Provide the [x, y] coordinate of the cell's center where the given text is located.  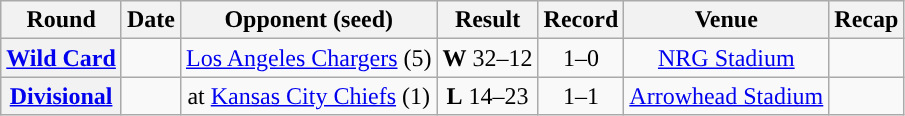
Wild Card [62, 58]
Venue [726, 20]
Result [488, 20]
Round [62, 20]
NRG Stadium [726, 58]
Los Angeles Chargers (5) [308, 58]
W 32–12 [488, 58]
1–0 [581, 58]
Date [150, 20]
Arrowhead Stadium [726, 96]
L 14–23 [488, 96]
1–1 [581, 96]
Record [581, 20]
Recap [866, 20]
Divisional [62, 96]
Opponent (seed) [308, 20]
at Kansas City Chiefs (1) [308, 96]
